Determine the (X, Y) coordinate at the center of the cell enclosing the given text.  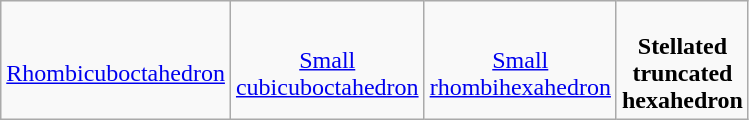
Small cubicuboctahedron (327, 60)
Rhombicuboctahedron (116, 60)
Small rhombihexahedron (520, 60)
Stellated truncated hexahedron (682, 60)
